From the cell containing the given text, extract its center point as (X, Y) coordinate. 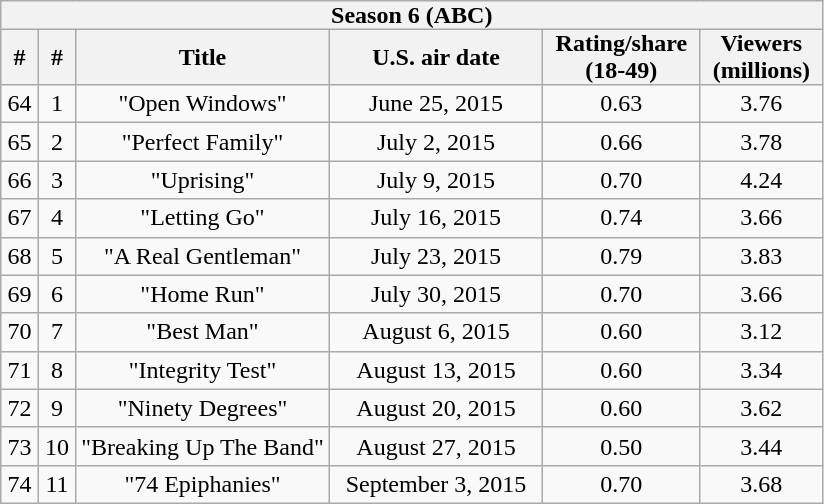
0.66 (622, 142)
3 (57, 180)
"Perfect Family" (203, 142)
3.76 (762, 104)
4 (57, 218)
3.68 (762, 484)
"Integrity Test" (203, 370)
3.78 (762, 142)
Rating/share(18-49) (622, 57)
64 (20, 104)
70 (20, 332)
September 3, 2015 (436, 484)
0.79 (622, 256)
August 6, 2015 (436, 332)
71 (20, 370)
0.63 (622, 104)
0.50 (622, 446)
7 (57, 332)
3.83 (762, 256)
11 (57, 484)
July 2, 2015 (436, 142)
"Home Run" (203, 294)
0.74 (622, 218)
66 (20, 180)
5 (57, 256)
3.44 (762, 446)
"Open Windows" (203, 104)
July 23, 2015 (436, 256)
73 (20, 446)
"Uprising" (203, 180)
Season 6 (ABC) (412, 15)
68 (20, 256)
74 (20, 484)
10 (57, 446)
"Ninety Degrees" (203, 408)
69 (20, 294)
3.62 (762, 408)
"A Real Gentleman" (203, 256)
3.12 (762, 332)
U.S. air date (436, 57)
9 (57, 408)
July 30, 2015 (436, 294)
Title (203, 57)
1 (57, 104)
"Breaking Up The Band" (203, 446)
"Best Man" (203, 332)
72 (20, 408)
June 25, 2015 (436, 104)
August 13, 2015 (436, 370)
4.24 (762, 180)
6 (57, 294)
3.34 (762, 370)
July 16, 2015 (436, 218)
2 (57, 142)
July 9, 2015 (436, 180)
65 (20, 142)
"Letting Go" (203, 218)
August 20, 2015 (436, 408)
August 27, 2015 (436, 446)
"74 Epiphanies" (203, 484)
Viewers(millions) (762, 57)
8 (57, 370)
67 (20, 218)
